Capture the cell that displays the provided text and extract its [x, y] central coordinate. 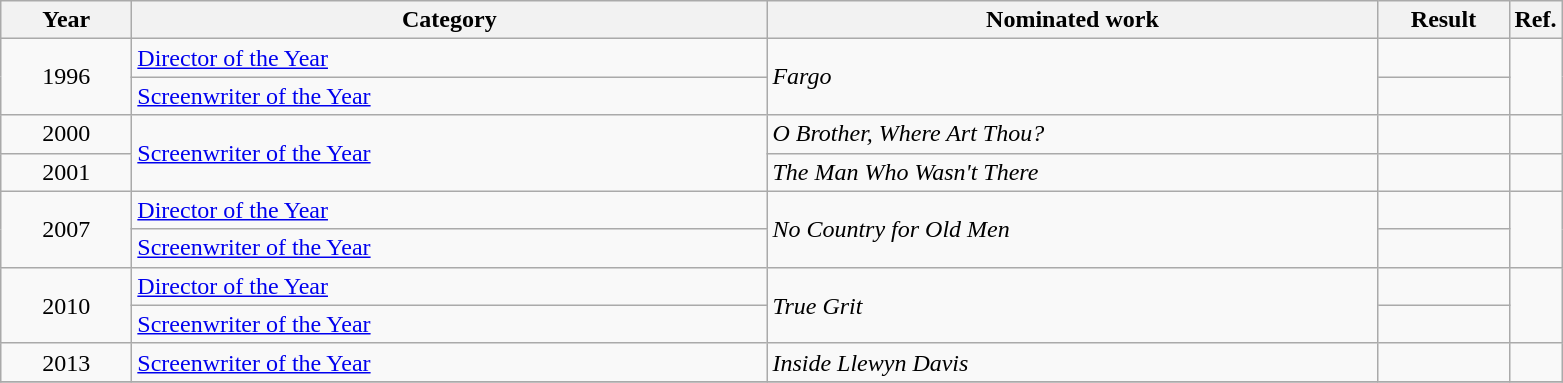
No Country for Old Men [1072, 229]
Inside Llewyn Davis [1072, 362]
2010 [66, 305]
True Grit [1072, 305]
Year [66, 20]
2007 [66, 229]
2000 [66, 134]
Nominated work [1072, 20]
Ref. [1536, 20]
Fargo [1072, 77]
2001 [66, 172]
Result [1444, 20]
The Man Who Wasn't There [1072, 172]
1996 [66, 77]
Category [450, 20]
O Brother, Where Art Thou? [1072, 134]
2013 [66, 362]
